Search for the cell housing the specified text and yield its [x, y] center coordinate. 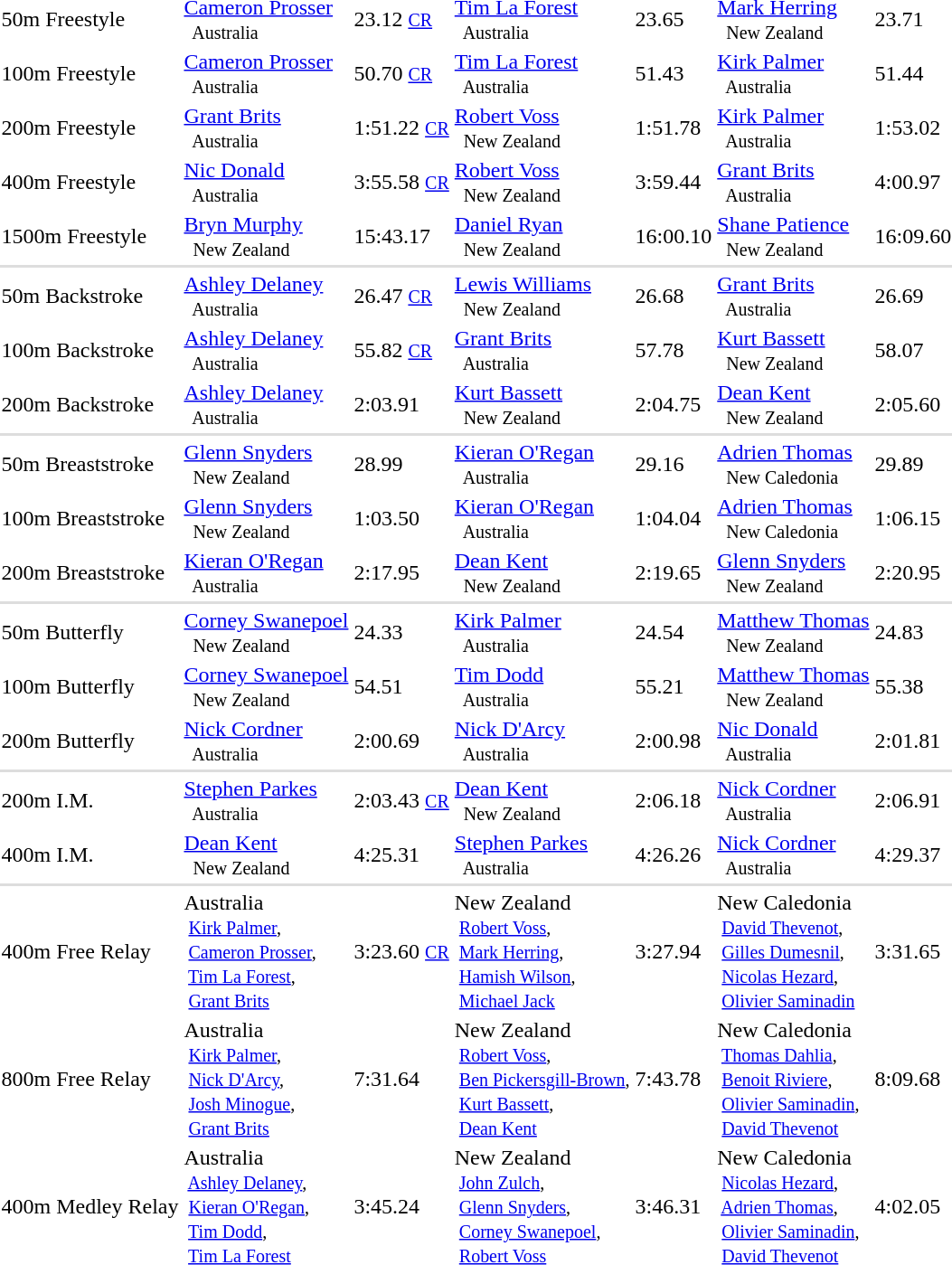
7:31.64 [401, 1079]
2:19.65 [674, 573]
24.33 [401, 633]
7:43.78 [674, 1079]
50m Breaststroke [90, 465]
Australia Kirk Palmer, Nick D'Arcy, Josh Minogue, Grant Brits [266, 1079]
New Zealand Robert Voss, Mark Herring, Hamish Wilson, Michael Jack [542, 951]
100m Freestyle [90, 74]
New Caledonia David Thevenot, Gilles Dumesnil, Nicolas Hezard, Olivier Saminadin [794, 951]
2:00.69 [401, 741]
100m Backstroke [90, 351]
Tim La Forest Australia [542, 74]
1:51.22 CR [401, 128]
24.54 [674, 633]
4:25.31 [401, 855]
100m Butterfly [90, 687]
26.68 [674, 297]
200m I.M. [90, 801]
50m Backstroke [90, 297]
2:04.75 [674, 405]
3:59.44 [674, 183]
400m Free Relay [90, 951]
1:03.50 [401, 519]
28.99 [401, 465]
200m Breaststroke [90, 573]
200m Butterfly [90, 741]
Tim Dodd Australia [542, 687]
16:00.10 [674, 237]
Bryn Murphy New Zealand [266, 237]
3:27.94 [674, 951]
Shane Patience New Zealand [794, 237]
New Caledonia Thomas Dahlia, Benoit Riviere, Olivier Saminadin, David Thevenot [794, 1079]
100m Breaststroke [90, 519]
3:55.58 CR [401, 183]
50m Butterfly [90, 633]
400m I.M. [90, 855]
51.43 [674, 74]
2:03.43 CR [401, 801]
2:06.18 [674, 801]
2:00.98 [674, 741]
Cameron Prosser Australia [266, 74]
15:43.17 [401, 237]
2:03.91 [401, 405]
200m Backstroke [90, 405]
26.47 CR [401, 297]
50.70 CR [401, 74]
1:04.04 [674, 519]
1500m Freestyle [90, 237]
55.82 CR [401, 351]
2:17.95 [401, 573]
Nick D'Arcy Australia [542, 741]
54.51 [401, 687]
1:51.78 [674, 128]
Australia Kirk Palmer, Cameron Prosser, Tim La Forest, Grant Brits [266, 951]
57.78 [674, 351]
Daniel Ryan New Zealand [542, 237]
4:26.26 [674, 855]
New Zealand Robert Voss, Ben Pickersgill-Brown, Kurt Bassett, Dean Kent [542, 1079]
Lewis Williams New Zealand [542, 297]
29.16 [674, 465]
3:23.60 CR [401, 951]
400m Freestyle [90, 183]
800m Free Relay [90, 1079]
200m Freestyle [90, 128]
55.21 [674, 687]
